Determine the (x, y) coordinate at the center of the cell enclosing the given text.  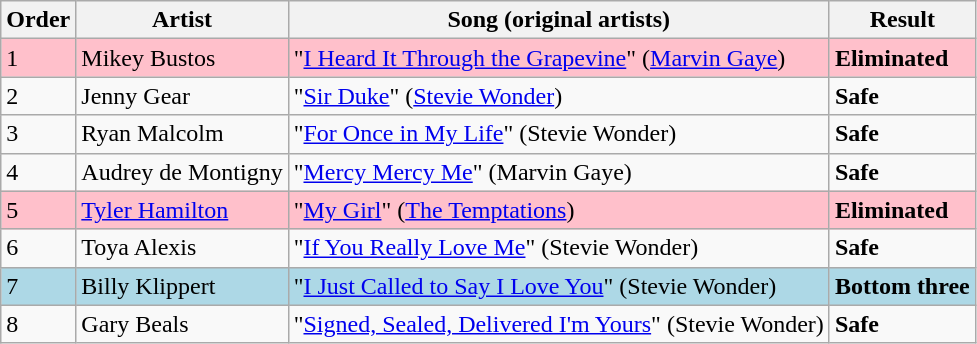
Jenny Gear (182, 96)
7 (38, 286)
Result (902, 20)
"Sir Duke" (Stevie Wonder) (558, 96)
"I Just Called to Say I Love You" (Stevie Wonder) (558, 286)
Order (38, 20)
2 (38, 96)
6 (38, 248)
8 (38, 324)
"I Heard It Through the Grapevine" (Marvin Gaye) (558, 58)
Toya Alexis (182, 248)
Audrey de Montigny (182, 172)
Billy Klippert (182, 286)
Bottom three (902, 286)
5 (38, 210)
4 (38, 172)
Gary Beals (182, 324)
Tyler Hamilton (182, 210)
Artist (182, 20)
Song (original artists) (558, 20)
"For Once in My Life" (Stevie Wonder) (558, 134)
Mikey Bustos (182, 58)
1 (38, 58)
"My Girl" (The Temptations) (558, 210)
Ryan Malcolm (182, 134)
"Mercy Mercy Me" (Marvin Gaye) (558, 172)
3 (38, 134)
"If You Really Love Me" (Stevie Wonder) (558, 248)
"Signed, Sealed, Delivered I'm Yours" (Stevie Wonder) (558, 324)
